Detect which cell encompasses the target text, then output its [x, y] center coordinate. 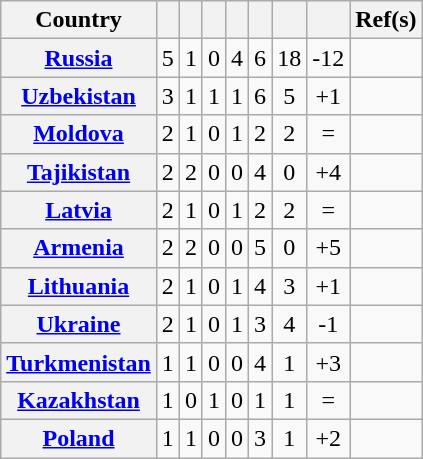
Armenia [79, 248]
Turkmenistan [79, 362]
Latvia [79, 210]
Uzbekistan [79, 96]
18 [290, 58]
Russia [79, 58]
Ref(s) [386, 20]
Tajikistan [79, 172]
Kazakhstan [79, 400]
-1 [328, 324]
+4 [328, 172]
Country [79, 20]
-12 [328, 58]
+5 [328, 248]
Poland [79, 438]
+2 [328, 438]
Ukraine [79, 324]
Moldova [79, 134]
Lithuania [79, 286]
+3 [328, 362]
